For the text-containing cell, return its midpoint in (X, Y) coordinate format. 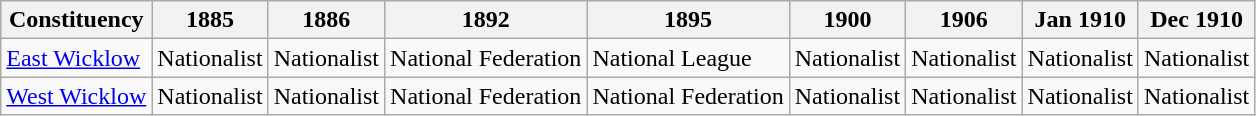
Dec 1910 (1196, 20)
1885 (210, 20)
Constituency (76, 20)
1906 (964, 20)
Jan 1910 (1080, 20)
1895 (688, 20)
East Wicklow (76, 58)
1892 (486, 20)
West Wicklow (76, 96)
1900 (847, 20)
National League (688, 58)
1886 (326, 20)
